Search for the cell housing the specified text and yield its (x, y) center coordinate. 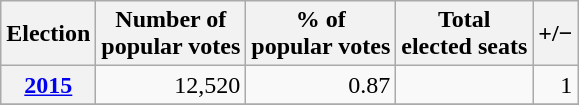
0.87 (321, 85)
2015 (48, 85)
Totalelected seats (464, 34)
Election (48, 34)
12,520 (171, 85)
1 (556, 85)
Number ofpopular votes (171, 34)
+/− (556, 34)
% ofpopular votes (321, 34)
